For the text-containing cell, return its midpoint in (x, y) coordinate format. 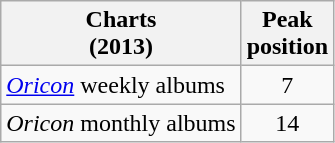
Oricon monthly albums (121, 123)
7 (287, 85)
14 (287, 123)
Peakposition (287, 34)
Charts(2013) (121, 34)
Oricon weekly albums (121, 85)
